Pinpoint the cell where the given text exists, returning its [X, Y] midpoint coordinate. 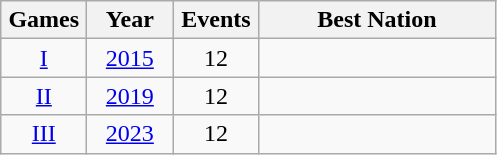
Year [130, 20]
2019 [130, 96]
2023 [130, 134]
Events [216, 20]
Best Nation [377, 20]
Games [44, 20]
2015 [130, 58]
III [44, 134]
II [44, 96]
I [44, 58]
